From the cell containing the given text, extract its center point as (X, Y) coordinate. 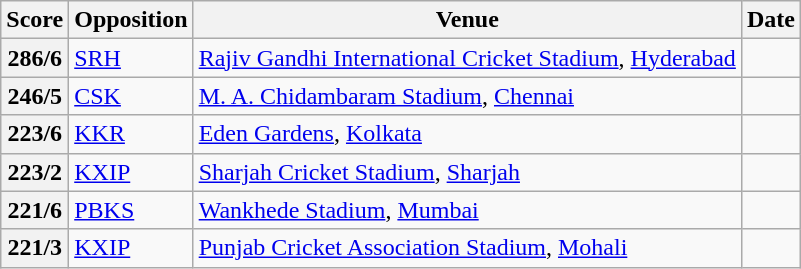
223/2 (35, 172)
286/6 (35, 58)
221/3 (35, 248)
Venue (467, 20)
Opposition (131, 20)
SRH (131, 58)
221/6 (35, 210)
Wankhede Stadium, Mumbai (467, 210)
Score (35, 20)
Rajiv Gandhi International Cricket Stadium, Hyderabad (467, 58)
246/5 (35, 96)
Date (770, 20)
Punjab Cricket Association Stadium, Mohali (467, 248)
223/6 (35, 134)
Sharjah Cricket Stadium, Sharjah (467, 172)
PBKS (131, 210)
KKR (131, 134)
Eden Gardens, Kolkata (467, 134)
CSK (131, 96)
M. A. Chidambaram Stadium, Chennai (467, 96)
